Locate the cell with the specified text and output its (X, Y) center coordinate. 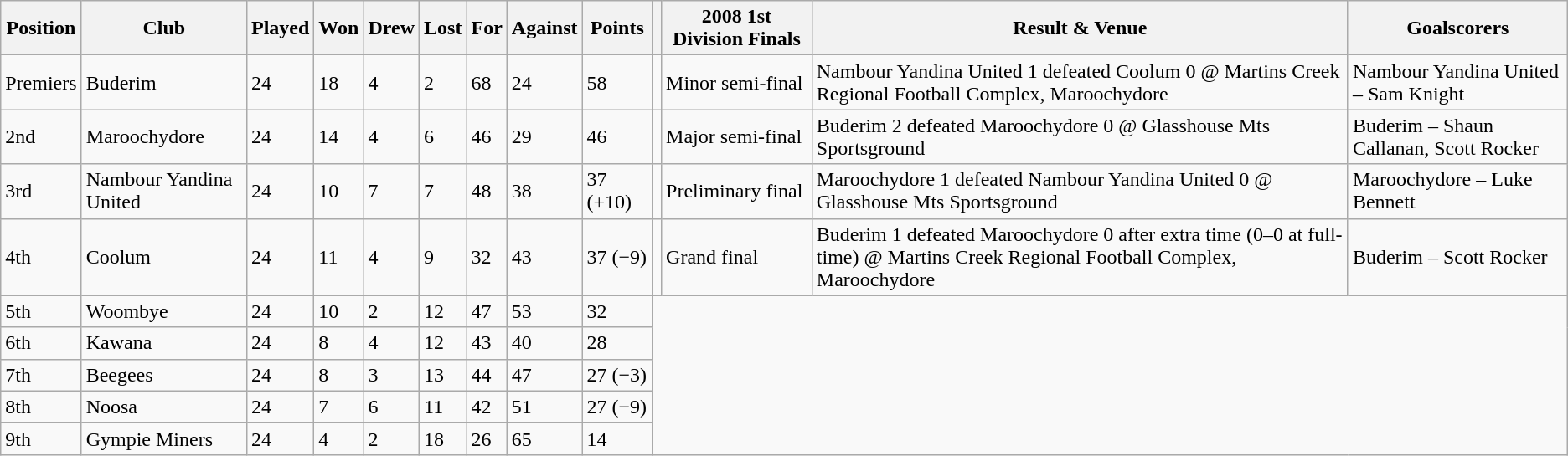
Buderim 2 defeated Maroochydore 0 @ Glasshouse Mts Sportsground (1080, 137)
26 (487, 438)
2008 1st Division Finals (737, 28)
Noosa (164, 407)
Lost (443, 28)
Club (164, 28)
Buderim – Shaun Callanan, Scott Rocker (1457, 137)
27 (−3) (616, 375)
37 (+10) (616, 191)
Major semi-final (737, 137)
Beegees (164, 375)
9 (443, 257)
Position (41, 28)
6th (41, 343)
Kawana (164, 343)
Preliminary final (737, 191)
13 (443, 375)
Premiers (41, 82)
Points (616, 28)
Drew (392, 28)
Nambour Yandina United – Sam Knight (1457, 82)
Grand final (737, 257)
29 (544, 137)
Woombye (164, 311)
9th (41, 438)
Played (280, 28)
37 (−9) (616, 257)
40 (544, 343)
Nambour Yandina United (164, 191)
38 (544, 191)
27 (−9) (616, 407)
Maroochydore – Luke Bennett (1457, 191)
Against (544, 28)
48 (487, 191)
Buderim – Scott Rocker (1457, 257)
28 (616, 343)
4th (41, 257)
7th (41, 375)
Coolum (164, 257)
Goalscorers (1457, 28)
58 (616, 82)
Buderim (164, 82)
Gympie Miners (164, 438)
44 (487, 375)
Nambour Yandina United 1 defeated Coolum 0 @ Martins Creek Regional Football Complex, Maroochydore (1080, 82)
Maroochydore 1 defeated Nambour Yandina United 0 @ Glasshouse Mts Sportsground (1080, 191)
2nd (41, 137)
42 (487, 407)
8th (41, 407)
5th (41, 311)
3rd (41, 191)
65 (544, 438)
Minor semi-final (737, 82)
51 (544, 407)
Result & Venue (1080, 28)
68 (487, 82)
For (487, 28)
3 (392, 375)
Buderim 1 defeated Maroochydore 0 after extra time (0–0 at full-time) @ Martins Creek Regional Football Complex, Maroochydore (1080, 257)
Maroochydore (164, 137)
Won (338, 28)
53 (544, 311)
